Search for the cell housing the specified text and yield its (x, y) center coordinate. 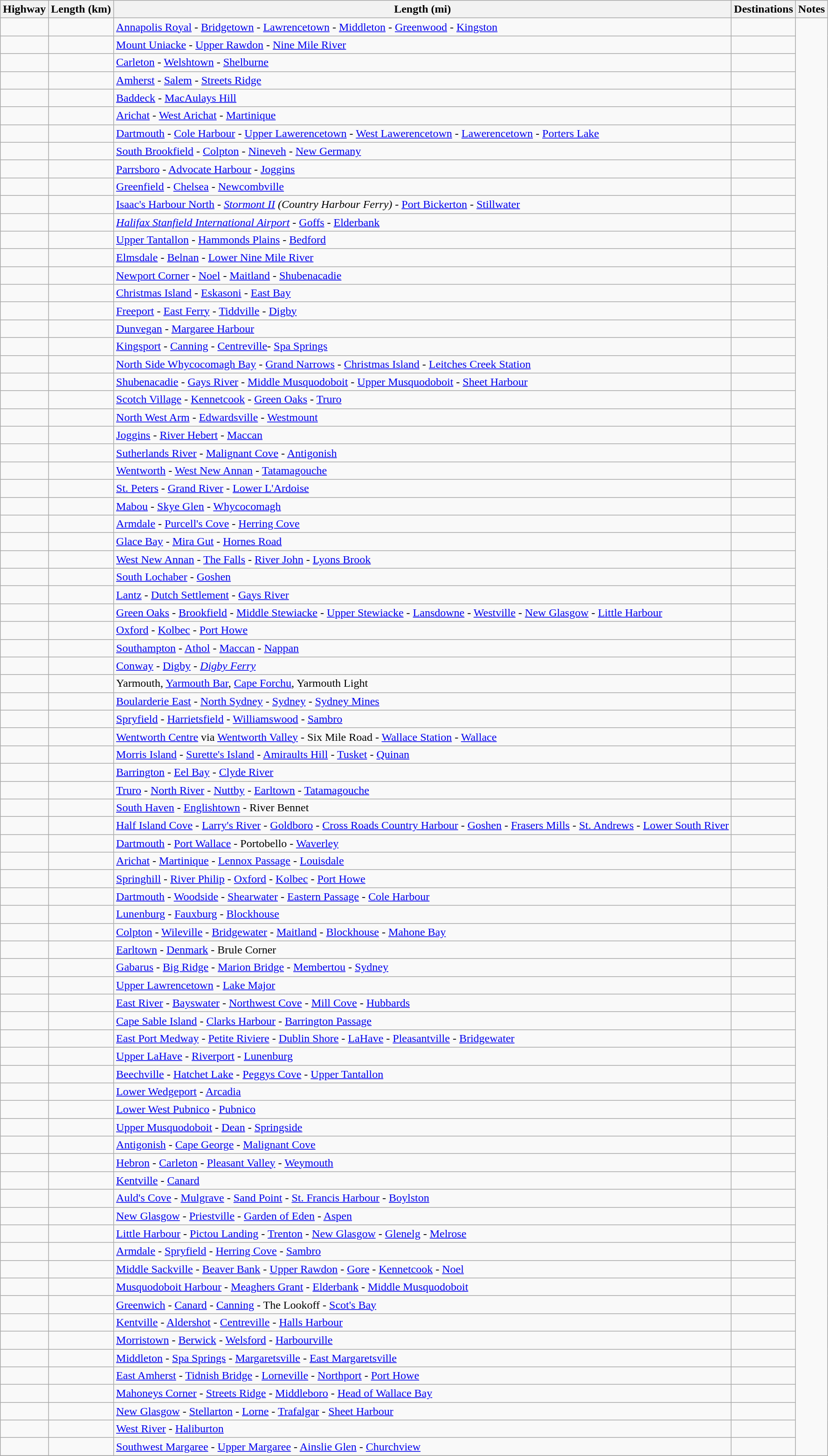
East River - Bayswater - Northwest Cove - Mill Cove - Hubbards (422, 1003)
Lunenburg - Fauxburg - Blockhouse (422, 914)
Highway (24, 9)
Little Harbour - Pictou Landing - Trenton - New Glasgow - Glenelg - Melrose (422, 1234)
North Side Whycocomagh Bay - Grand Narrows - Christmas Island - Leitches Creek Station (422, 364)
South Lochaber - Goshen (422, 577)
Dartmouth - Woodside - Shearwater - Eastern Passage - Cole Harbour (422, 897)
Length (km) (81, 9)
St. Peters - Grand River - Lower L'Ardoise (422, 488)
Kentville - Canard (422, 1180)
Yarmouth, Yarmouth Bar, Cape Forchu, Yarmouth Light (422, 683)
Hebron - Carleton - Pleasant Valley - Weymouth (422, 1163)
Oxford - Kolbec - Port Howe (422, 630)
Scotch Village - Kennetcook - Green Oaks - Truro (422, 400)
Lower West Pubnico - Pubnico (422, 1110)
South Haven - Englishtown - River Bennet (422, 808)
Elmsdale - Belnan - Lower Nine Mile River (422, 258)
Springhill - River Philip - Oxford - Kolbec - Port Howe (422, 879)
Upper LaHave - Riverport - Lunenburg (422, 1056)
Upper Musquodoboit - Dean - Springside (422, 1127)
Amherst - Salem - Streets Ridge (422, 80)
Newport Corner - Noel - Maitland - Shubenacadie (422, 276)
East Amherst - Tidnish Bridge - Lorneville - Northport - Port Howe (422, 1376)
Wentworth - West New Annan - Tatamagouche (422, 470)
Carleton - Welshtown - Shelburne (422, 62)
Lantz - Dutch Settlement - Gays River (422, 595)
Dartmouth - Cole Harbour - Upper Lawerencetown - West Lawerencetown - Lawerencetown - Porters Lake (422, 133)
Upper Tantallon - Hammonds Plains - Bedford (422, 240)
Lower Wedgeport - Arcadia (422, 1092)
Destinations (764, 9)
Gabarus - Big Ridge - Marion Bridge - Membertou - Sydney (422, 967)
Southampton - Athol - Maccan - Nappan (422, 648)
North West Arm - Edwardsville - Westmount (422, 417)
Colpton - Wileville - Bridgewater - Maitland - Blockhouse - Mahone Bay (422, 932)
Morris Island - Surette's Island - Amiraults Hill - Tusket - Quinan (422, 754)
Kentville - Aldershot - Centreville - Halls Harbour (422, 1322)
Truro - North River - Nuttby - Earltown - Tatamagouche (422, 790)
Antigonish - Cape George - Malignant Cove (422, 1145)
Conway - Digby - Digby Ferry (422, 666)
Armdale - Spryfield - Herring Cove - Sambro (422, 1251)
Greenwich - Canard - Canning - The Lookoff - Scot's Bay (422, 1304)
South Brookfield - Colpton - Nineveh - New Germany (422, 151)
Earltown - Denmark - Brule Corner (422, 950)
Glace Bay - Mira Gut - Hornes Road (422, 542)
New Glasgow - Stellarton - Lorne - Trafalgar - Sheet Harbour (422, 1411)
Green Oaks - Brookfield - Middle Stewiacke - Upper Stewiacke - Lansdowne - Westville - New Glasgow - Little Harbour (422, 613)
Boularderie East - North Sydney - Sydney - Sydney Mines (422, 701)
New Glasgow - Priestville - Garden of Eden - Aspen (422, 1216)
West River - Haliburton (422, 1429)
Dunvegan - Margaree Harbour (422, 329)
Baddeck - MacAulays Hill (422, 98)
West New Annan - The Falls - River John - Lyons Brook (422, 559)
Dartmouth - Port Wallace - Portobello - Waverley (422, 843)
Joggins - River Hebert - Maccan (422, 435)
Christmas Island - Eskasoni - East Bay (422, 293)
Parrsboro - Advocate Harbour - Joggins (422, 169)
Morristown - Berwick - Welsford - Harbourville (422, 1340)
Wentworth Centre via Wentworth Valley - Six Mile Road - Wallace Station - Wallace (422, 737)
Freeport - East Ferry - Tiddville - Digby (422, 311)
Beechville - Hatchet Lake - Peggys Cove - Upper Tantallon (422, 1074)
Arichat - Martinique - Lennox Passage - Louisdale (422, 861)
Spryfield - Harrietsfield - Williamswood - Sambro (422, 719)
Middle Sackville - Beaver Bank - Upper Rawdon - Gore - Kennetcook - Noel (422, 1269)
Armdale - Purcell's Cove - Herring Cove (422, 524)
Sutherlands River - Malignant Cove - Antigonish (422, 453)
Cape Sable Island - Clarks Harbour - Barrington Passage (422, 1021)
Mahoneys Corner - Streets Ridge - Middleboro - Head of Wallace Bay (422, 1394)
Mount Uniacke - Upper Rawdon - Nine Mile River (422, 45)
Annapolis Royal - Bridgetown - Lawrencetown - Middleton - Greenwood - Kingston (422, 27)
Musquodoboit Harbour - Meaghers Grant - Elderbank - Middle Musquodoboit (422, 1287)
Isaac's Harbour North - Stormont II (Country Harbour Ferry) - Port Bickerton - Stillwater (422, 204)
Barrington - Eel Bay - Clyde River (422, 772)
Upper Lawrencetown - Lake Major (422, 985)
Greenfield - Chelsea - Newcombville (422, 186)
Kingsport - Canning - Centreville- Spa Springs (422, 346)
Shubenacadie - Gays River - Middle Musquodoboit - Upper Musquodoboit - Sheet Harbour (422, 382)
Auld's Cove - Mulgrave - Sand Point - St. Francis Harbour - Boylston (422, 1198)
Halifax Stanfield International Airport - Goffs - Elderbank (422, 222)
Notes (812, 9)
Southwest Margaree - Upper Margaree - Ainslie Glen - Churchview (422, 1447)
Middleton - Spa Springs - Margaretsville - East Margaretsville (422, 1358)
Half Island Cove - Larry's River - Goldboro - Cross Roads Country Harbour - Goshen - Frasers Mills - St. Andrews - Lower South River (422, 826)
Length (mi) (422, 9)
Mabou - Skye Glen - Whycocomagh (422, 506)
East Port Medway - Petite Riviere - Dublin Shore - LaHave - Pleasantville - Bridgewater (422, 1038)
Arichat - West Arichat - Martinique (422, 116)
